Determine the [x, y] coordinate at the center of the cell enclosing the given text.  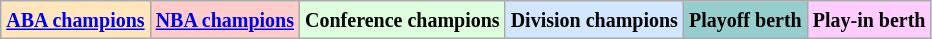
ABA champions [76, 20]
Division champions [594, 20]
Playoff berth [745, 20]
Play-in berth [869, 20]
NBA champions [224, 20]
Conference champions [403, 20]
